Detect which cell encompasses the target text, then output its [X, Y] center coordinate. 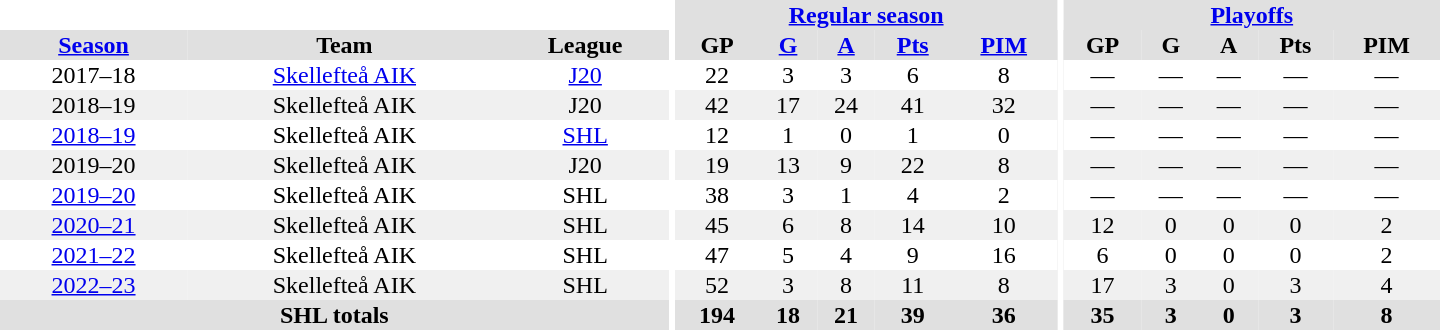
Team [344, 45]
38 [717, 195]
2022–23 [94, 285]
14 [912, 225]
39 [912, 315]
194 [717, 315]
42 [717, 105]
SHL totals [334, 315]
24 [846, 105]
16 [1004, 255]
35 [1103, 315]
2020–21 [94, 225]
19 [717, 165]
League [586, 45]
2021–22 [94, 255]
2017–18 [94, 75]
32 [1004, 105]
21 [846, 315]
Playoffs [1252, 15]
18 [788, 315]
10 [1004, 225]
Regular season [866, 15]
52 [717, 285]
Season [94, 45]
13 [788, 165]
11 [912, 285]
36 [1004, 315]
41 [912, 105]
47 [717, 255]
45 [717, 225]
5 [788, 255]
